Identify which cell holds the provided text, then report its [x, y] central coordinate. 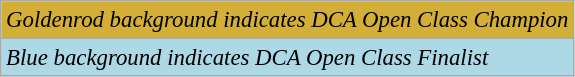
Goldenrod background indicates DCA Open Class Champion [288, 20]
Blue background indicates DCA Open Class Finalist [288, 58]
